Find where the given text appears and provide that cell's center as (X, Y) coordinate. 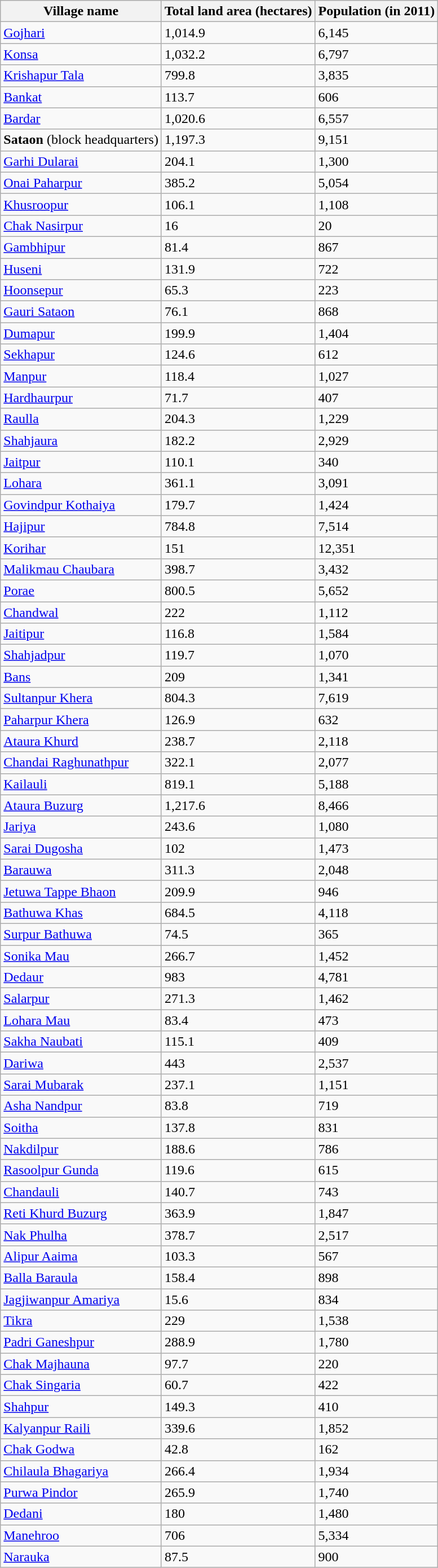
1,780 (377, 1342)
8,466 (377, 805)
5,054 (377, 183)
1,112 (377, 612)
3,432 (377, 569)
Salarpur (81, 999)
410 (377, 1407)
83.4 (238, 1020)
3,091 (377, 483)
Dedaur (81, 977)
1,584 (377, 634)
103.3 (238, 1256)
151 (238, 548)
Tikra (81, 1321)
Chak Godwa (81, 1450)
140.7 (238, 1192)
311.3 (238, 870)
3,835 (377, 76)
12,351 (377, 548)
7,514 (377, 526)
473 (377, 1020)
106.1 (238, 204)
Shahjadpur (81, 655)
229 (238, 1321)
743 (377, 1192)
199.9 (238, 333)
6,797 (377, 54)
Barauwa (81, 870)
Hoonsepur (81, 290)
Rasoolpur Gunda (81, 1170)
Village name (81, 11)
118.4 (238, 376)
Chak Singaria (81, 1385)
Gambhipur (81, 247)
179.7 (238, 505)
Nakdilpur (81, 1149)
1,740 (377, 1492)
Manpur (81, 376)
188.6 (238, 1149)
834 (377, 1299)
97.7 (238, 1364)
1,538 (377, 1321)
15.6 (238, 1299)
Shahpur (81, 1407)
385.2 (238, 183)
137.8 (238, 1127)
615 (377, 1170)
Khusroopur (81, 204)
378.7 (238, 1235)
Sekhapur (81, 355)
16 (238, 226)
Bans (81, 677)
Bankat (81, 97)
6,145 (377, 33)
1,108 (377, 204)
2,048 (377, 870)
6,557 (377, 118)
Bardar (81, 118)
Malikmau Chaubara (81, 569)
Reti Khurd Buzurg (81, 1213)
Chak Majhauna (81, 1364)
204.3 (238, 419)
2,517 (377, 1235)
799.8 (238, 76)
Jaitipur (81, 634)
1,027 (377, 376)
Kalyanpur Raili (81, 1428)
Huseni (81, 269)
1,014.9 (238, 33)
71.7 (238, 398)
Dumapur (81, 333)
Total land area (hectares) (238, 11)
Shahjaura (81, 441)
Nak Phulha (81, 1235)
Sultanpur Khera (81, 698)
1,473 (377, 848)
266.4 (238, 1471)
4,781 (377, 977)
Chak Nasirpur (81, 226)
5,334 (377, 1535)
265.9 (238, 1492)
2,077 (377, 763)
115.1 (238, 1042)
Sakha Naubati (81, 1042)
Korihar (81, 548)
819.1 (238, 784)
Raulla (81, 419)
1,462 (377, 999)
1,480 (377, 1514)
Manehroo (81, 1535)
5,188 (377, 784)
1,300 (377, 161)
76.1 (238, 312)
Onai Paharpur (81, 183)
632 (377, 720)
322.1 (238, 763)
684.5 (238, 913)
5,652 (377, 591)
60.7 (238, 1385)
Narauka (81, 1557)
116.8 (238, 634)
831 (377, 1127)
162 (377, 1450)
Asha Nandpur (81, 1106)
Purwa Pindor (81, 1492)
2,537 (377, 1063)
Jariya (81, 827)
180 (238, 1514)
Gojhari (81, 33)
398.7 (238, 569)
443 (238, 1063)
Kailauli (81, 784)
1,341 (377, 677)
867 (377, 247)
Chandai Raghunathpur (81, 763)
422 (377, 1385)
Chilaula Bhagariya (81, 1471)
Gauri Sataon (81, 312)
131.9 (238, 269)
Surpur Bathuwa (81, 934)
124.6 (238, 355)
Krishapur Tala (81, 76)
288.9 (238, 1342)
87.5 (238, 1557)
Alipur Aaima (81, 1256)
1,032.2 (238, 54)
Govindpur Kothaiya (81, 505)
83.8 (238, 1106)
266.7 (238, 956)
74.5 (238, 934)
Lohara Mau (81, 1020)
Jaitpur (81, 462)
612 (377, 355)
Paharpur Khera (81, 720)
20 (377, 226)
Jetuwa Tappe Bhaon (81, 891)
238.7 (238, 741)
365 (377, 934)
209 (238, 677)
119.7 (238, 655)
Population (in 2011) (377, 11)
1,151 (377, 1085)
804.3 (238, 698)
204.1 (238, 161)
102 (238, 848)
223 (377, 290)
1,404 (377, 333)
7,619 (377, 698)
800.5 (238, 591)
1,020.6 (238, 118)
42.8 (238, 1450)
983 (238, 977)
110.1 (238, 462)
Hajipur (81, 526)
1,070 (377, 655)
868 (377, 312)
1,847 (377, 1213)
567 (377, 1256)
Padri Ganeshpur (81, 1342)
243.6 (238, 827)
407 (377, 398)
1,080 (377, 827)
Sataon (block headquarters) (81, 140)
1,217.6 (238, 805)
606 (377, 97)
409 (377, 1042)
158.4 (238, 1278)
786 (377, 1149)
Sarai Dugosha (81, 848)
900 (377, 1557)
Chandwal (81, 612)
1,424 (377, 505)
719 (377, 1106)
1,452 (377, 956)
271.3 (238, 999)
119.6 (238, 1170)
898 (377, 1278)
149.3 (238, 1407)
Dedani (81, 1514)
126.9 (238, 720)
361.1 (238, 483)
706 (238, 1535)
Sonika Mau (81, 956)
2,118 (377, 741)
363.9 (238, 1213)
946 (377, 891)
Chandauli (81, 1192)
1,229 (377, 419)
Porae (81, 591)
222 (238, 612)
Bathuwa Khas (81, 913)
Balla Baraula (81, 1278)
Ataura Buzurg (81, 805)
220 (377, 1364)
Soitha (81, 1127)
1,197.3 (238, 140)
1,852 (377, 1428)
Hardhaurpur (81, 398)
65.3 (238, 290)
4,118 (377, 913)
784.8 (238, 526)
Jagjiwanpur Amariya (81, 1299)
209.9 (238, 891)
81.4 (238, 247)
9,151 (377, 140)
Lohara (81, 483)
Konsa (81, 54)
340 (377, 462)
Dariwa (81, 1063)
2,929 (377, 441)
113.7 (238, 97)
Garhi Dularai (81, 161)
Sarai Mubarak (81, 1085)
182.2 (238, 441)
722 (377, 269)
237.1 (238, 1085)
339.6 (238, 1428)
1,934 (377, 1471)
Ataura Khurd (81, 741)
